Find where the given text appears and provide that cell's center as (x, y) coordinate. 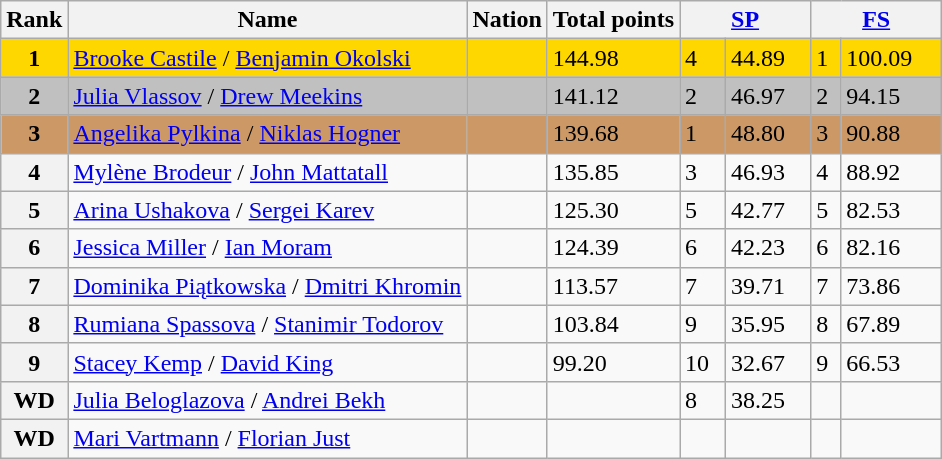
35.95 (768, 324)
88.92 (892, 172)
42.23 (768, 248)
FS (876, 20)
139.68 (613, 134)
SP (746, 20)
Angelika Pylkina / Niklas Hogner (268, 134)
Julia Vlassov / Drew Meekins (268, 96)
Total points (613, 20)
Nation (507, 20)
44.89 (768, 58)
Julia Beloglazova / Andrei Bekh (268, 400)
10 (703, 362)
Jessica Miller / Ian Moram (268, 248)
90.88 (892, 134)
38.25 (768, 400)
39.71 (768, 286)
100.09 (892, 58)
Stacey Kemp / David King (268, 362)
Name (268, 20)
99.20 (613, 362)
103.84 (613, 324)
Rumiana Spassova / Stanimir Todorov (268, 324)
Mari Vartmann / Florian Just (268, 438)
32.67 (768, 362)
125.30 (613, 210)
42.77 (768, 210)
Arina Ushakova / Sergei Karev (268, 210)
82.53 (892, 210)
94.15 (892, 96)
144.98 (613, 58)
113.57 (613, 286)
48.80 (768, 134)
66.53 (892, 362)
73.86 (892, 286)
Rank (34, 20)
82.16 (892, 248)
46.97 (768, 96)
Brooke Castile / Benjamin Okolski (268, 58)
Mylène Brodeur / John Mattatall (268, 172)
67.89 (892, 324)
46.93 (768, 172)
135.85 (613, 172)
141.12 (613, 96)
124.39 (613, 248)
Dominika Piątkowska / Dmitri Khromin (268, 286)
